Return the (x, y) coordinate for the center point of the cell that contains the specified text.  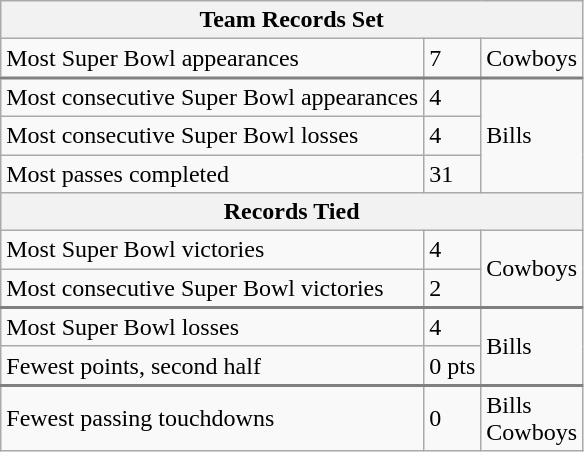
0 pts (452, 366)
Bills Cowboys (532, 418)
Most Super Bowl appearances (212, 58)
Fewest points, second half (212, 366)
Most Super Bowl victories (212, 250)
2 (452, 288)
Most consecutive Super Bowl appearances (212, 98)
Records Tied (292, 212)
Team Records Set (292, 20)
Most Super Bowl losses (212, 328)
7 (452, 58)
31 (452, 173)
Fewest passing touchdowns (212, 418)
Most passes completed (212, 173)
Most consecutive Super Bowl losses (212, 135)
Most consecutive Super Bowl victories (212, 288)
0 (452, 418)
